Locate the cell with the specified text and output its [X, Y] center coordinate. 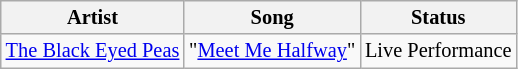
Song [272, 17]
Live Performance [438, 51]
Status [438, 17]
The Black Eyed Peas [92, 51]
Artist [92, 17]
"Meet Me Halfway" [272, 51]
